Identify which cell holds the provided text, then report its (x, y) central coordinate. 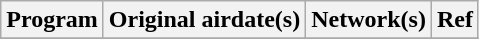
Ref (454, 20)
Network(s) (369, 20)
Program (52, 20)
Original airdate(s) (204, 20)
